Search for the cell housing the specified text and yield its (X, Y) center coordinate. 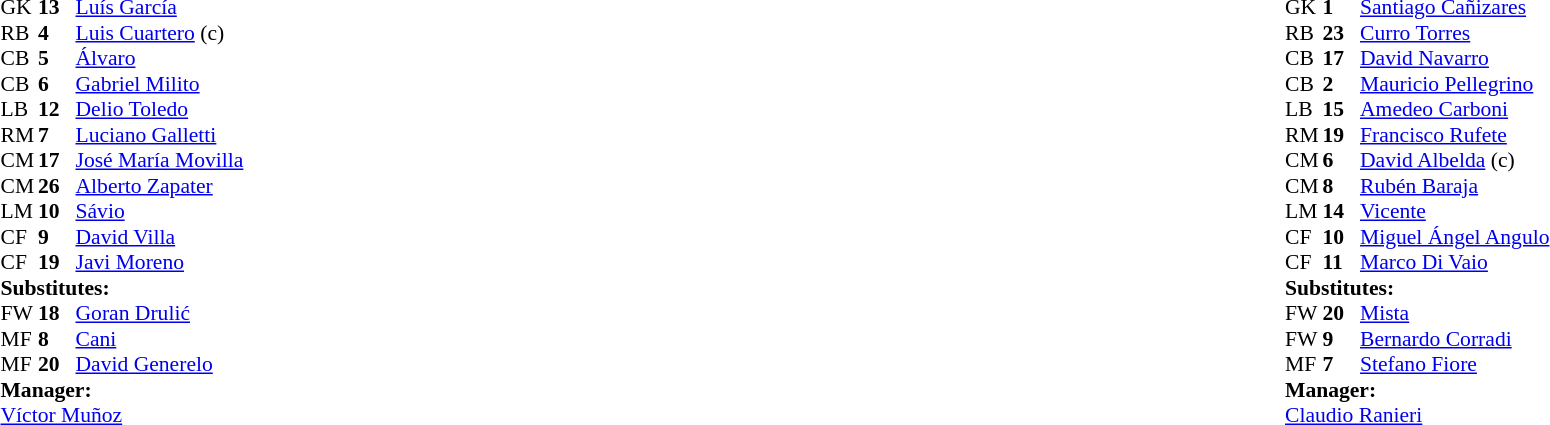
12 (57, 109)
14 (1342, 211)
David Albelda (c) (1454, 161)
23 (1342, 33)
David Navarro (1454, 59)
Javi Moreno (160, 263)
Amedeo Carboni (1454, 109)
David Villa (160, 237)
Goran Drulić (160, 313)
4 (57, 33)
Luis Cuartero (c) (160, 33)
2 (1342, 84)
18 (57, 313)
Luciano Galletti (160, 135)
Cani (160, 339)
Rubén Baraja (1454, 186)
José María Movilla (160, 161)
Stefano Fiore (1454, 365)
Delio Toledo (160, 109)
Gabriel Milito (160, 84)
Vicente (1454, 211)
26 (57, 186)
Curro Torres (1454, 33)
15 (1342, 109)
Alberto Zapater (160, 186)
Marco Di Vaio (1454, 263)
Mauricio Pellegrino (1454, 84)
Álvaro (160, 59)
Francisco Rufete (1454, 135)
5 (57, 59)
Sávio (160, 211)
Miguel Ángel Angulo (1454, 237)
Bernardo Corradi (1454, 339)
11 (1342, 263)
Mista (1454, 313)
David Generelo (160, 365)
